Return [X, Y] of the center of cell containing provided text 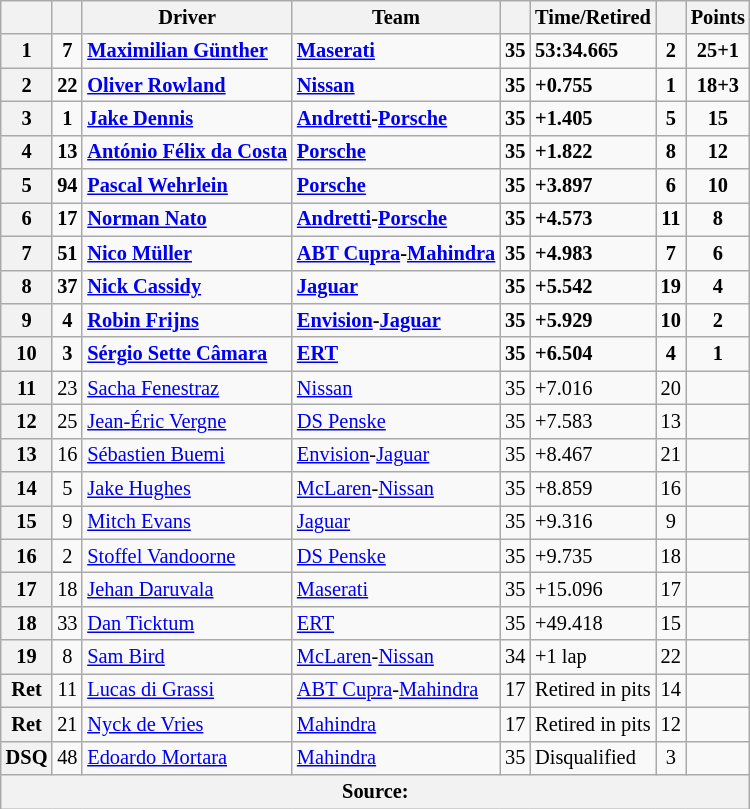
Mitch Evans [187, 522]
Sacha Fenestraz [187, 388]
DSQ [27, 758]
+9.735 [593, 556]
Sam Bird [187, 657]
Driver [187, 17]
18+3 [718, 85]
Source: [376, 791]
+5.542 [593, 287]
25+1 [718, 51]
Points [718, 17]
Time/Retired [593, 17]
+4.983 [593, 253]
Stoffel Vandoorne [187, 556]
Jean-Éric Vergne [187, 421]
+1.405 [593, 118]
34 [515, 657]
+7.016 [593, 388]
+49.418 [593, 623]
António Félix da Costa [187, 152]
+8.859 [593, 489]
53:34.665 [593, 51]
Lucas di Grassi [187, 690]
Robin Frijns [187, 320]
Dan Ticktum [187, 623]
Sébastien Buemi [187, 455]
+3.897 [593, 186]
+4.573 [593, 219]
+15.096 [593, 589]
20 [671, 388]
23 [67, 388]
+8.467 [593, 455]
Sérgio Sette Câmara [187, 354]
Nick Cassidy [187, 287]
+5.929 [593, 320]
Oliver Rowland [187, 85]
Jehan Daruvala [187, 589]
Team [396, 17]
+7.583 [593, 421]
Norman Nato [187, 219]
51 [67, 253]
Maximilian Günther [187, 51]
94 [67, 186]
+1.822 [593, 152]
+6.504 [593, 354]
+1 lap [593, 657]
33 [67, 623]
25 [67, 421]
Pascal Wehrlein [187, 186]
Disqualified [593, 758]
48 [67, 758]
Jake Dennis [187, 118]
Nico Müller [187, 253]
+9.316 [593, 522]
+0.755 [593, 85]
Edoardo Mortara [187, 758]
Jake Hughes [187, 489]
Nyck de Vries [187, 724]
37 [67, 287]
